Extract the (x, y) coordinate from the center of the cell holding the provided text.  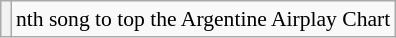
nth song to top the Argentine Airplay Chart (203, 19)
